Return [x, y] of the center of cell containing provided text 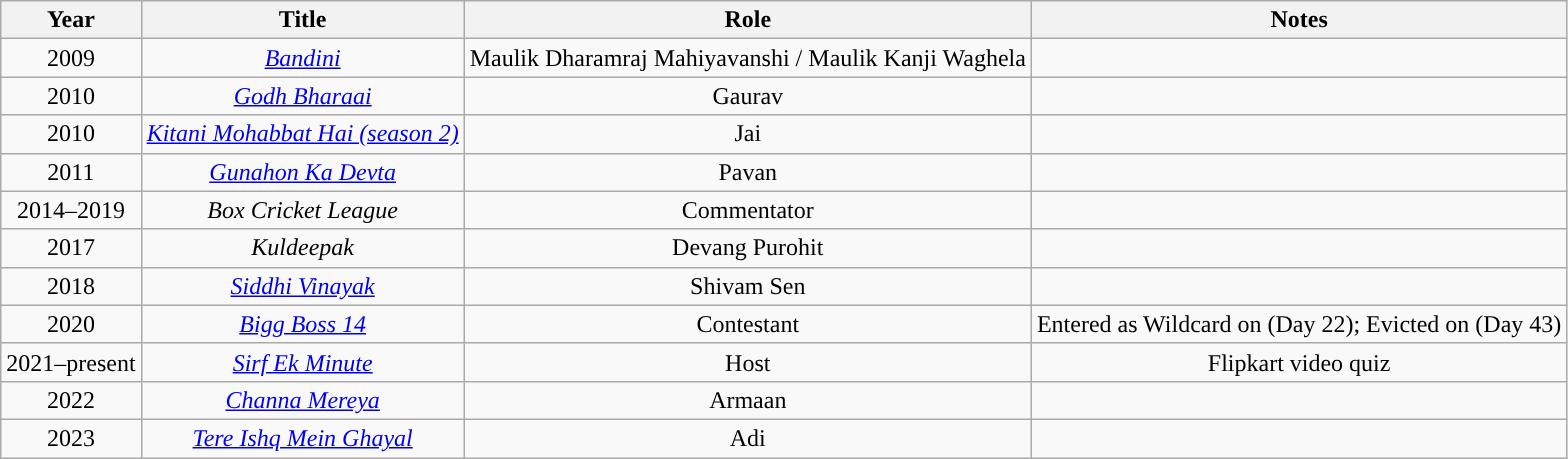
Year [71, 20]
Adi [748, 438]
Flipkart video quiz [1298, 362]
2014–2019 [71, 210]
Notes [1298, 20]
Role [748, 20]
Godh Bharaai [302, 96]
Title [302, 20]
Armaan [748, 400]
2021–present [71, 362]
Bandini [302, 58]
Shivam Sen [748, 286]
Contestant [748, 324]
Channa Mereya [302, 400]
2018 [71, 286]
Devang Purohit [748, 248]
Sirf Ek Minute [302, 362]
2022 [71, 400]
Bigg Boss 14 [302, 324]
Gaurav [748, 96]
Siddhi Vinayak [302, 286]
Tere Ishq Mein Ghayal [302, 438]
Pavan [748, 172]
Box Cricket League [302, 210]
Host [748, 362]
Entered as Wildcard on (Day 22); Evicted on (Day 43) [1298, 324]
Jai [748, 134]
Maulik Dharamraj Mahiyavanshi / Maulik Kanji Waghela [748, 58]
Kuldeepak [302, 248]
2023 [71, 438]
2020 [71, 324]
2011 [71, 172]
Kitani Mohabbat Hai (season 2) [302, 134]
2017 [71, 248]
Gunahon Ka Devta [302, 172]
Commentator [748, 210]
2009 [71, 58]
